Extract the (X, Y) coordinate from the center of the cell holding the provided text.  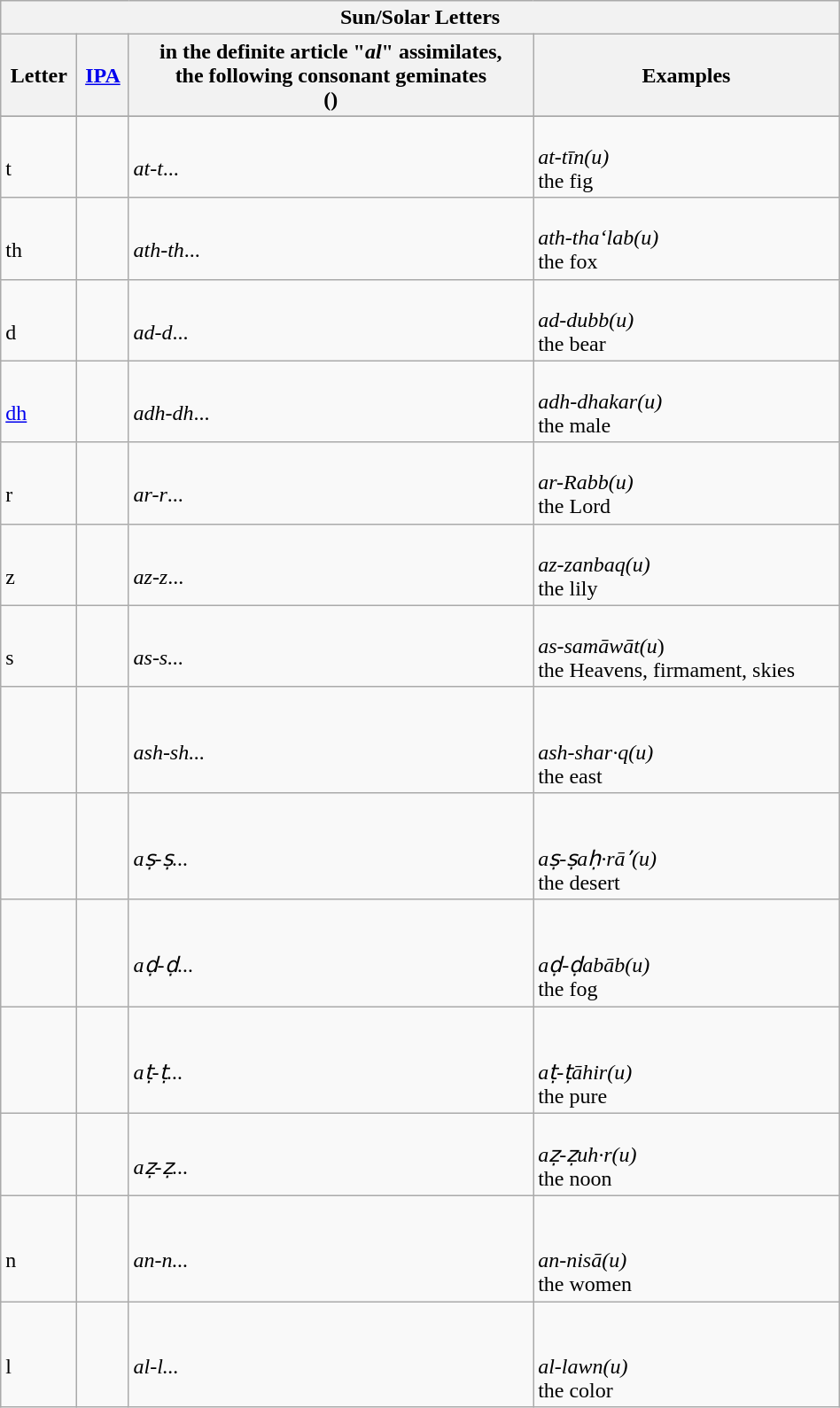
aṭ-ṭāhir(u) the pure (687, 1060)
Sun/Solar Letters (420, 18)
ar-r... (331, 483)
ad-dubb(u) the bear (687, 320)
ash-shar·q(u) the east (687, 739)
l (39, 1354)
al-lawn(u) the color (687, 1354)
ash-sh... (331, 739)
IPA (103, 75)
th (39, 238)
d (39, 320)
ath-th... (331, 238)
aṭ-ṭ... (331, 1060)
aṣ-ṣaḥ·rāʼ(u) the desert (687, 845)
az-z... (331, 564)
ath-tha‘lab(u) the fox (687, 238)
adh-dh... (331, 401)
z (39, 564)
as-s... (331, 646)
aẓ-ẓuh·r(u) the noon (687, 1155)
ad-d... (331, 320)
s (39, 646)
al-l... (331, 1354)
aḍ-ḍabāb(u) the fog (687, 953)
at-tīn(u) the fig (687, 157)
an-n... (331, 1249)
aẓ-ẓ... (331, 1155)
an-nisā(u) the women (687, 1249)
aṣ-ṣ... (331, 845)
ar-Rabb(u) the Lord (687, 483)
in the definite article "al" assimilates,the following consonant geminates() (331, 75)
n (39, 1249)
t (39, 157)
Letter (39, 75)
at-t... (331, 157)
r (39, 483)
dh (39, 401)
adh-dhakar(u) the male (687, 401)
Examples (687, 75)
as-samāwāt(u) the Heavens, firmament, skies (687, 646)
az-zanbaq(u) the lily (687, 564)
aḍ-ḍ... (331, 953)
